Identify which cell holds the provided text, then report its (x, y) central coordinate. 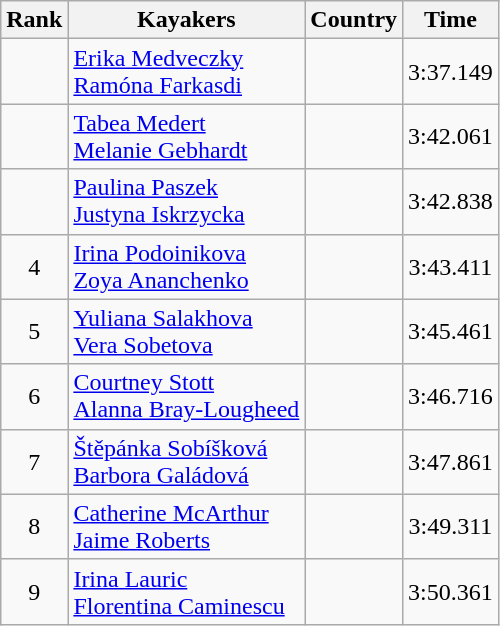
3:50.361 (451, 592)
Irina PodoinikovaZoya Ananchenko (186, 266)
Courtney StottAlanna Bray-Lougheed (186, 396)
6 (34, 396)
Country (354, 20)
Irina LauricFlorentina Caminescu (186, 592)
3:47.861 (451, 462)
Yuliana SalakhovaVera Sobetova (186, 332)
Tabea MedertMelanie Gebhardt (186, 136)
Štěpánka SobíškováBarbora Galádová (186, 462)
Catherine McArthurJaime Roberts (186, 526)
Time (451, 20)
8 (34, 526)
9 (34, 592)
3:45.461 (451, 332)
4 (34, 266)
Rank (34, 20)
5 (34, 332)
Erika MedveczkyRamóna Farkasdi (186, 72)
3:46.716 (451, 396)
Paulina PaszekJustyna Iskrzycka (186, 202)
3:49.311 (451, 526)
3:43.411 (451, 266)
3:42.061 (451, 136)
3:37.149 (451, 72)
3:42.838 (451, 202)
7 (34, 462)
Kayakers (186, 20)
